Provide the (X, Y) coordinate of the cell's center where the given text is located.  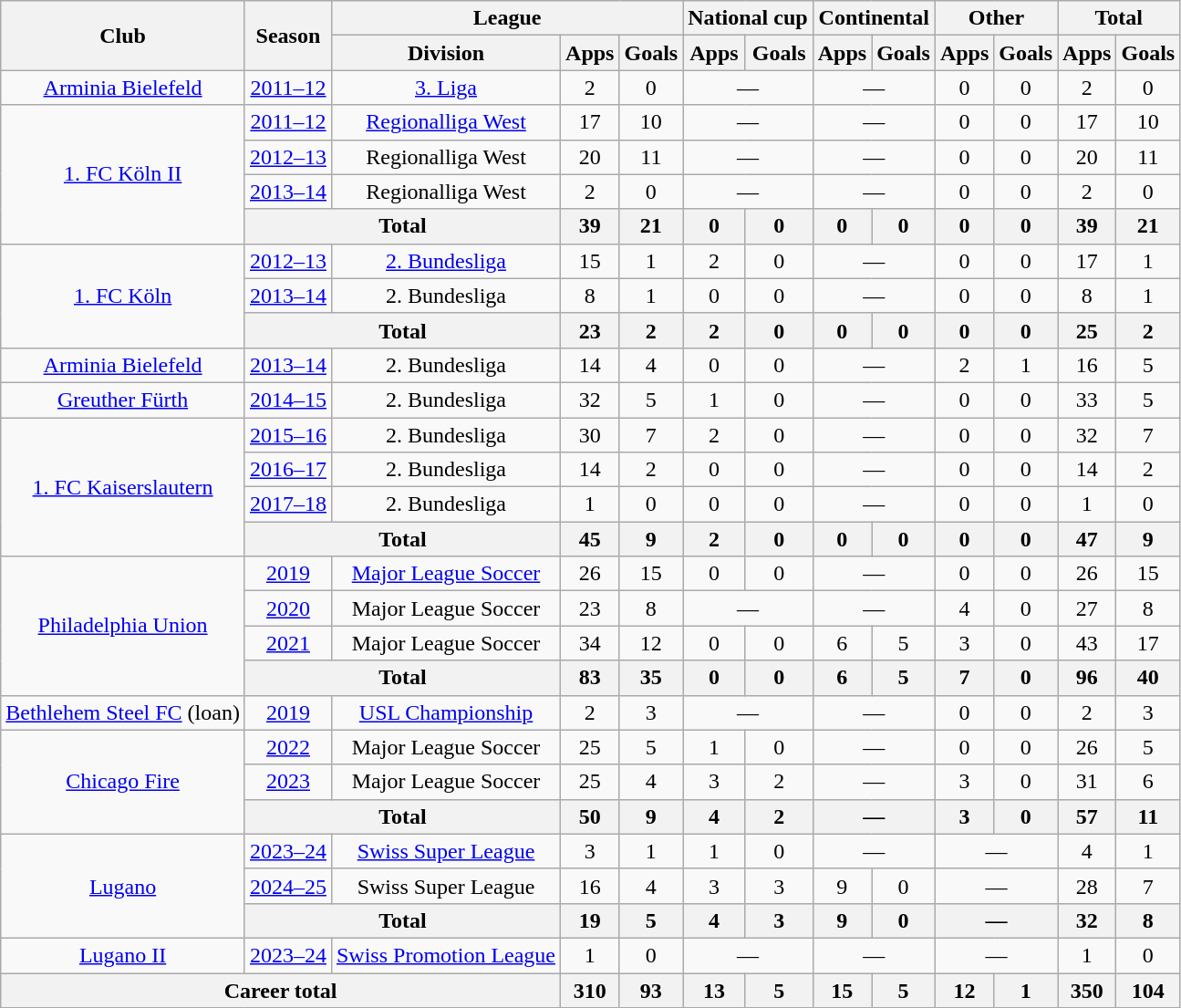
Other (996, 18)
National cup (748, 18)
Lugano (123, 886)
Chicago Fire (123, 782)
47 (1087, 539)
43 (1087, 643)
28 (1087, 886)
2021 (288, 643)
2017–18 (288, 504)
Season (288, 36)
50 (590, 816)
1. FC Kaiserslautern (123, 487)
31 (1087, 782)
3. Liga (445, 88)
2024–25 (288, 886)
Continental (874, 18)
2014–15 (288, 400)
34 (590, 643)
Club (123, 36)
Greuther Fürth (123, 400)
Bethlehem Steel FC (loan) (123, 712)
350 (1087, 990)
2022 (288, 747)
2023 (288, 782)
83 (590, 678)
2020 (288, 608)
2016–17 (288, 470)
33 (1087, 400)
1. FC Köln (123, 296)
Division (445, 53)
Lugano II (123, 955)
40 (1148, 678)
19 (590, 920)
57 (1087, 816)
45 (590, 539)
USL Championship (445, 712)
96 (1087, 678)
League (507, 18)
30 (590, 435)
1. FC Köln II (123, 174)
27 (1087, 608)
35 (651, 678)
Philadelphia Union (123, 626)
104 (1148, 990)
310 (590, 990)
13 (714, 990)
93 (651, 990)
Swiss Promotion League (445, 955)
2015–16 (288, 435)
Career total (281, 990)
